Return [x, y] of the center of cell containing provided text 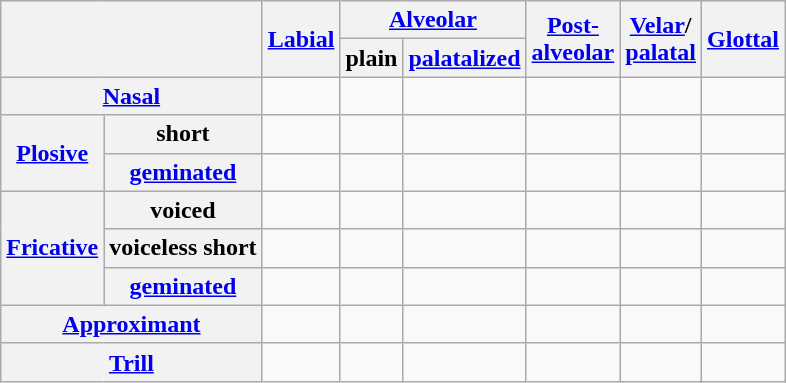
short [183, 134]
plain [372, 58]
palatalized [464, 58]
Trill [132, 362]
Fricative [52, 248]
voiced [183, 210]
Approximant [132, 324]
Nasal [132, 96]
Glottal [744, 39]
Plosive [52, 153]
Velar/palatal [661, 39]
voiceless short [183, 248]
Post-alveolar [573, 39]
Alveolar [433, 20]
Labial [301, 39]
